Output the [x, y] coordinate of the center of the cell containing the given text.  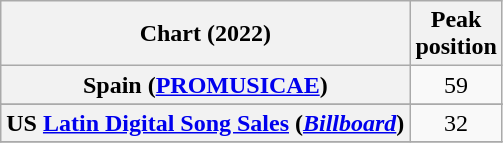
59 [456, 85]
Spain (PROMUSICAE) [206, 85]
Peakposition [456, 34]
32 [456, 123]
US Latin Digital Song Sales (Billboard) [206, 123]
Chart (2022) [206, 34]
